Identify which cell holds the provided text, then report its [x, y] central coordinate. 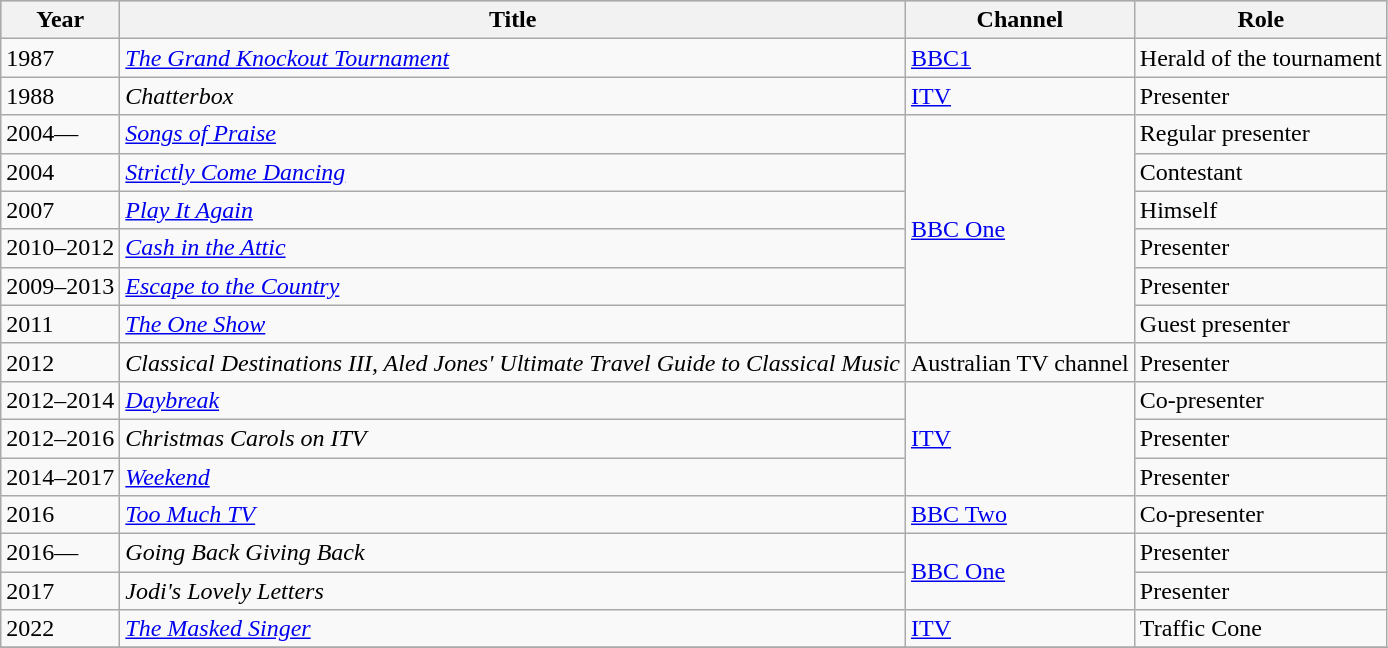
BBC Two [1020, 515]
2012 [60, 362]
Classical Destinations III, Aled Jones' Ultimate Travel Guide to Classical Music [513, 362]
Songs of Praise [513, 134]
Guest presenter [1260, 324]
Regular presenter [1260, 134]
The Masked Singer [513, 629]
2007 [60, 210]
Title [513, 20]
2022 [60, 629]
Contestant [1260, 172]
Cash in the Attic [513, 248]
2014–2017 [60, 477]
2010–2012 [60, 248]
Going Back Giving Back [513, 553]
Channel [1020, 20]
Play It Again [513, 210]
BBC1 [1020, 58]
2016 [60, 515]
Himself [1260, 210]
Strictly Come Dancing [513, 172]
Role [1260, 20]
The One Show [513, 324]
Escape to the Country [513, 286]
2004 [60, 172]
Christmas Carols on ITV [513, 438]
2017 [60, 591]
Jodi's Lovely Letters [513, 591]
2009–2013 [60, 286]
Daybreak [513, 400]
Too Much TV [513, 515]
2012–2014 [60, 400]
2016— [60, 553]
Year [60, 20]
Chatterbox [513, 96]
Herald of the tournament [1260, 58]
2012–2016 [60, 438]
1987 [60, 58]
The Grand Knockout Tournament [513, 58]
1988 [60, 96]
Australian TV channel [1020, 362]
2011 [60, 324]
Traffic Cone [1260, 629]
Weekend [513, 477]
2004— [60, 134]
